Capture the cell that displays the provided text and extract its (X, Y) central coordinate. 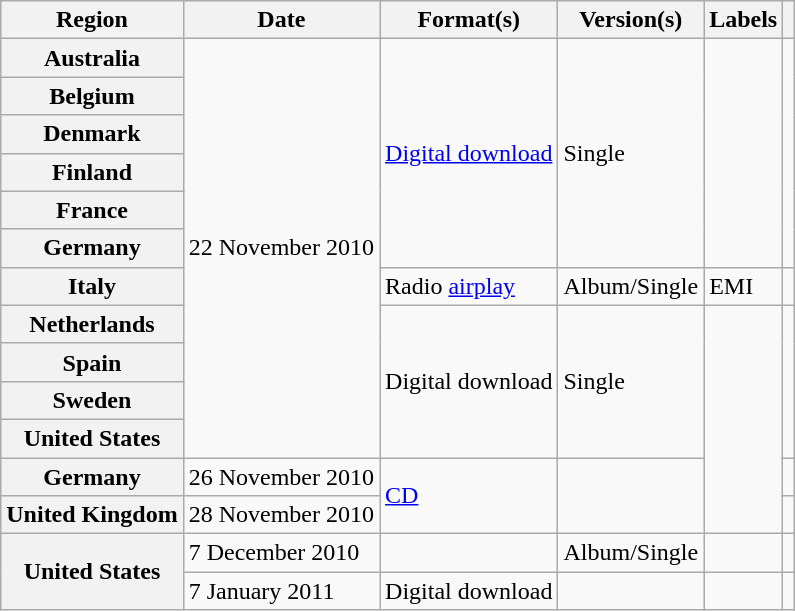
Italy (92, 286)
26 November 2010 (281, 477)
Finland (92, 172)
CD (469, 496)
EMI (744, 286)
22 November 2010 (281, 248)
Belgium (92, 96)
France (92, 210)
28 November 2010 (281, 515)
Version(s) (631, 20)
Spain (92, 362)
Labels (744, 20)
Format(s) (469, 20)
Denmark (92, 134)
Radio airplay (469, 286)
Sweden (92, 400)
7 January 2011 (281, 591)
United Kingdom (92, 515)
Region (92, 20)
7 December 2010 (281, 553)
Date (281, 20)
Netherlands (92, 324)
Australia (92, 58)
